Search for the cell housing the specified text and yield its (x, y) center coordinate. 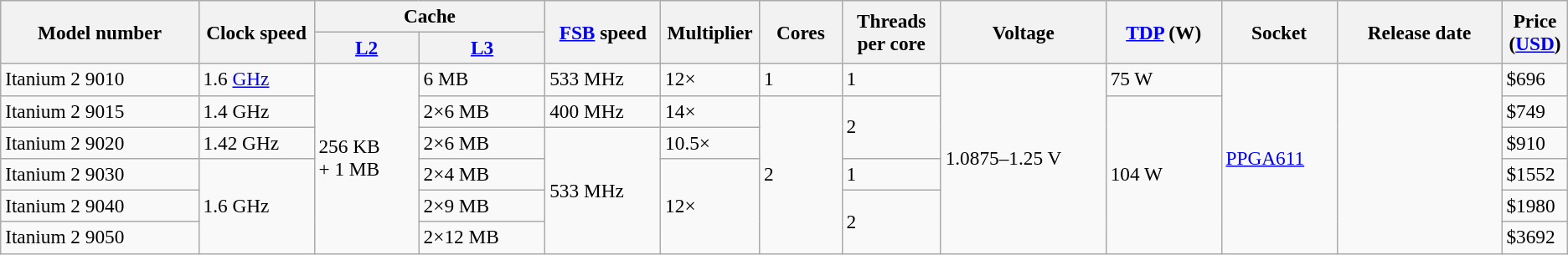
Itanium 2 9020 (100, 142)
$1552 (1534, 174)
104 W (1163, 174)
1.4 GHz (256, 111)
$910 (1534, 142)
2×4 MB (482, 174)
L3 (482, 48)
Voltage (1024, 32)
$749 (1534, 111)
Itanium 2 9015 (100, 111)
Model number (100, 32)
14× (710, 111)
Multiplier (710, 32)
Cache (430, 16)
400 MHz (603, 111)
Socket (1279, 32)
Itanium 2 9050 (100, 237)
6 MB (482, 79)
256 KB + 1 MB (367, 159)
PPGA611 (1279, 159)
Itanium 2 9040 (100, 206)
Cores (801, 32)
2×9 MB (482, 206)
FSB speed (603, 32)
1.42 GHz (256, 142)
10.5× (710, 142)
Clock speed (256, 32)
75 W (1163, 79)
1.0875–1.25 V (1024, 159)
$1980 (1534, 206)
Itanium 2 9010 (100, 79)
TDP (W) (1163, 32)
L2 (367, 48)
Price (USD) (1534, 32)
2×12 MB (482, 237)
Itanium 2 9030 (100, 174)
Release date (1419, 32)
$3692 (1534, 237)
Threadsper core (891, 32)
$696 (1534, 79)
